Return the [x, y] coordinate for the center point of the cell that contains the specified text.  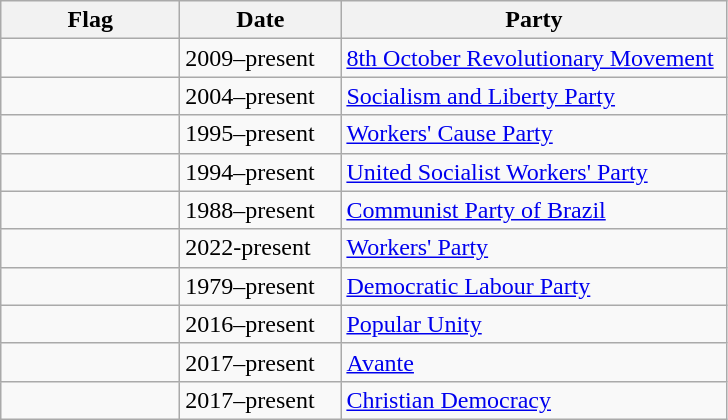
United Socialist Workers' Party [534, 172]
1979–present [260, 286]
Flag [90, 20]
Christian Democracy [534, 400]
Party [534, 20]
Date [260, 20]
2009–present [260, 58]
2022-present [260, 248]
1988–present [260, 210]
1995–present [260, 134]
Workers' Party [534, 248]
2016–present [260, 324]
Avante [534, 362]
1994–present [260, 172]
Democratic Labour Party [534, 286]
2004–present [260, 96]
Popular Unity [534, 324]
Workers' Cause Party [534, 134]
Communist Party of Brazil [534, 210]
Socialism and Liberty Party [534, 96]
8th October Revolutionary Movement [534, 58]
